Scan for the cell matching the given text and deliver its [X, Y] coordinate at center. 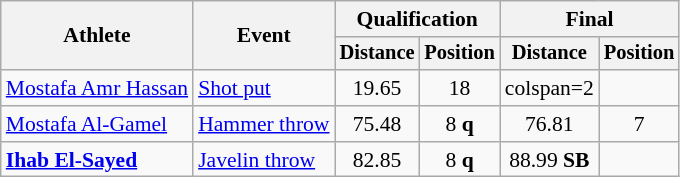
Mostafa Amr Hassan [97, 88]
7 [639, 124]
Athlete [97, 36]
Hammer throw [264, 124]
Mostafa Al-Gamel [97, 124]
76.81 [550, 124]
Qualification [418, 19]
Event [264, 36]
Final [590, 19]
19.65 [378, 88]
Shot put [264, 88]
75.48 [378, 124]
colspan=2 [550, 88]
18 [459, 88]
8 q [459, 124]
